Determine the [x, y] coordinate at the center of the cell enclosing the given text.  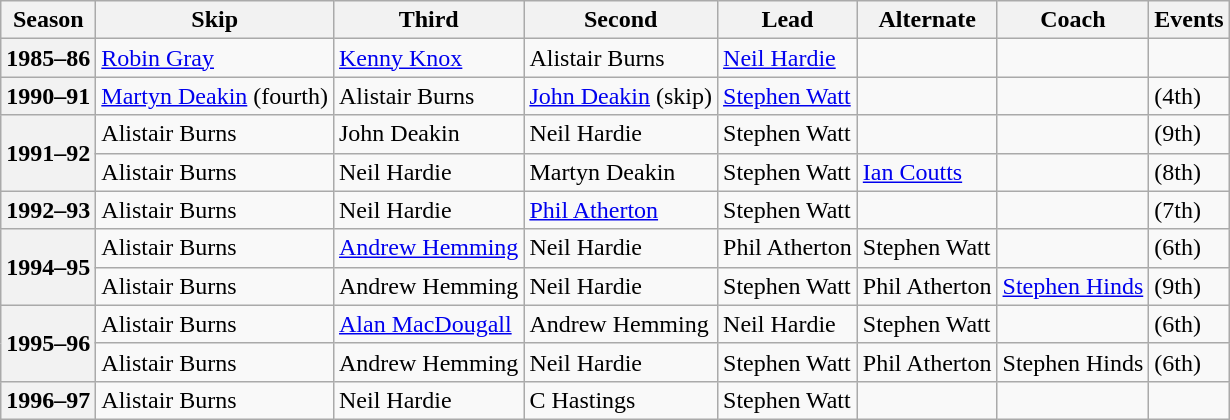
Skip [215, 20]
(4th) [1189, 96]
Robin Gray [215, 58]
Martyn Deakin (fourth) [215, 96]
1995–96 [48, 343]
Alan MacDougall [428, 324]
John Deakin [428, 134]
Alternate [927, 20]
(8th) [1189, 172]
Third [428, 20]
1996–97 [48, 400]
Coach [1073, 20]
Kenny Knox [428, 58]
(7th) [1189, 210]
1985–86 [48, 58]
1992–93 [48, 210]
1994–95 [48, 267]
C Hastings [621, 400]
1991–92 [48, 153]
1990–91 [48, 96]
John Deakin (skip) [621, 96]
Ian Coutts [927, 172]
Season [48, 20]
Second [621, 20]
Events [1189, 20]
Lead [788, 20]
Martyn Deakin [621, 172]
